Pinpoint the cell where the given text exists, returning its (x, y) midpoint coordinate. 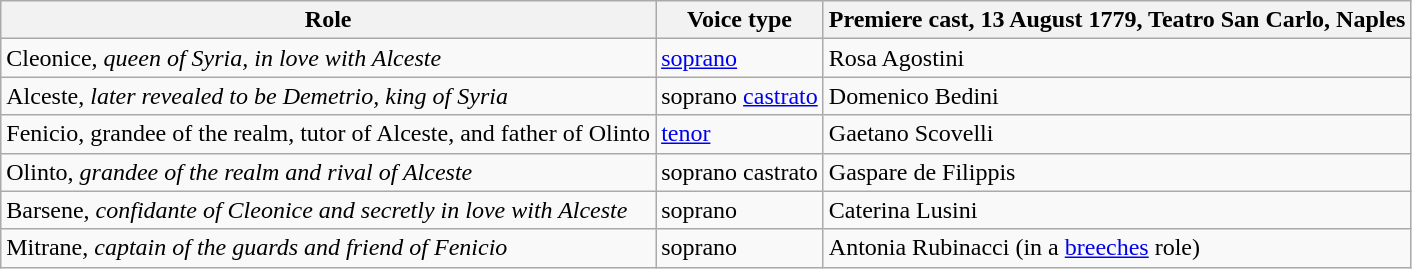
Gaspare de Filippis (1117, 172)
Voice type (740, 20)
Olinto, grandee of the realm and rival of Alceste (328, 172)
Caterina Lusini (1117, 210)
Mitrane, captain of the guards and friend of Fenicio (328, 248)
Domenico Bedini (1117, 96)
Barsene, confidante of Cleonice and secretly in love with Alceste (328, 210)
tenor (740, 134)
Role (328, 20)
Antonia Rubinacci (in a breeches role) (1117, 248)
Fenicio, grandee of the realm, tutor of Alceste, and father of Olinto (328, 134)
Gaetano Scovelli (1117, 134)
Premiere cast, 13 August 1779, Teatro San Carlo, Naples (1117, 20)
Alceste, later revealed to be Demetrio, king of Syria (328, 96)
Rosa Agostini (1117, 58)
Cleonice, queen of Syria, in love with Alceste (328, 58)
